Find where the given text appears and provide that cell's center as [x, y] coordinate. 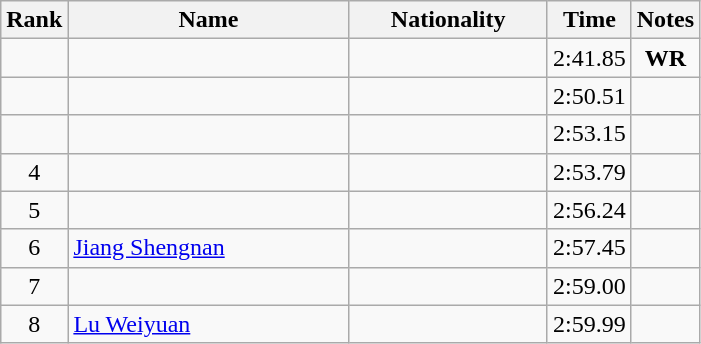
Jiang Shengnan [208, 248]
4 [34, 172]
Notes [665, 20]
8 [34, 324]
2:56.24 [589, 210]
Name [208, 20]
Nationality [448, 20]
2:53.79 [589, 172]
2:59.00 [589, 286]
2:59.99 [589, 324]
2:41.85 [589, 58]
Rank [34, 20]
Lu Weiyuan [208, 324]
2:53.15 [589, 134]
WR [665, 58]
6 [34, 248]
7 [34, 286]
5 [34, 210]
2:57.45 [589, 248]
2:50.51 [589, 96]
Time [589, 20]
